From the cell containing the given text, extract its center point as (x, y) coordinate. 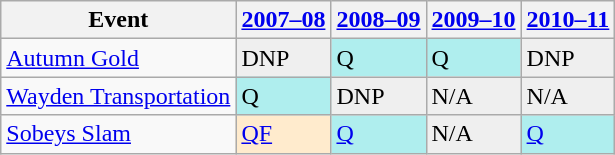
2007–08 (284, 20)
Sobeys Slam (118, 134)
Autumn Gold (118, 58)
Wayden Transportation (118, 96)
Event (118, 20)
2008–09 (378, 20)
2010–11 (568, 20)
2009–10 (474, 20)
QF (284, 134)
